Return (X, Y) of the center of cell containing provided text 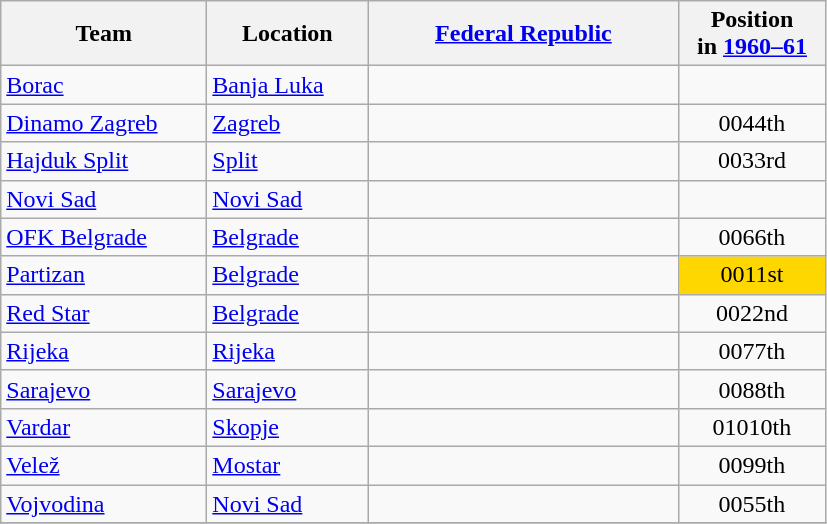
0088th (752, 389)
Vardar (104, 427)
0077th (752, 351)
Location (288, 34)
Red Star (104, 313)
0033rd (752, 161)
0066th (752, 237)
0055th (752, 503)
Zagreb (288, 123)
Partizan (104, 275)
Hajduk Split (104, 161)
Borac (104, 85)
Vojvodina (104, 503)
0011st (752, 275)
Banja Luka (288, 85)
01010th (752, 427)
Federal Republic (524, 34)
Velež (104, 465)
Positionin 1960–61 (752, 34)
Skopje (288, 427)
OFK Belgrade (104, 237)
0022nd (752, 313)
Mostar (288, 465)
0044th (752, 123)
Dinamo Zagreb (104, 123)
0099th (752, 465)
Team (104, 34)
Split (288, 161)
